Output the (x, y) coordinate of the center of the cell containing the given text.  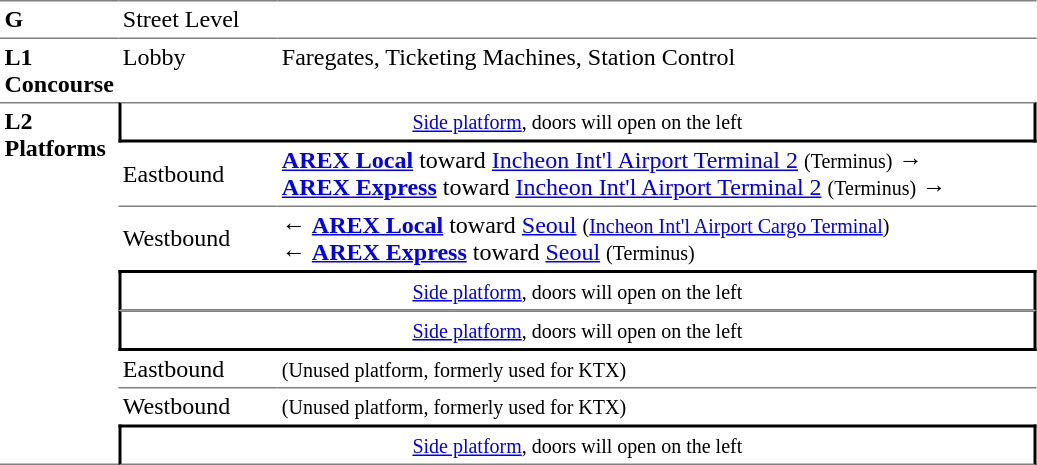
L2Platforms (59, 284)
← AREX Local toward Seoul (Incheon Int'l Airport Cargo Terminal) ← AREX Express toward Seoul (Terminus) (656, 238)
L1Concourse (59, 70)
AREX Local toward Incheon Int'l Airport Terminal 2 (Terminus) → AREX Express toward Incheon Int'l Airport Terminal 2 (Terminus) → (656, 174)
Street Level (198, 20)
Faregates, Ticketing Machines, Station Control (656, 70)
G (59, 20)
Lobby (198, 70)
